From the cell containing the given text, extract its center point as (x, y) coordinate. 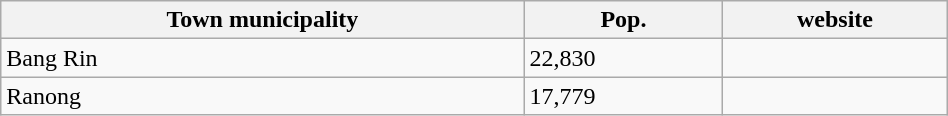
website (836, 20)
22,830 (624, 58)
Bang Rin (262, 58)
17,779 (624, 96)
Ranong (262, 96)
Pop. (624, 20)
Town municipality (262, 20)
